For the text-containing cell, return its midpoint in [x, y] coordinate format. 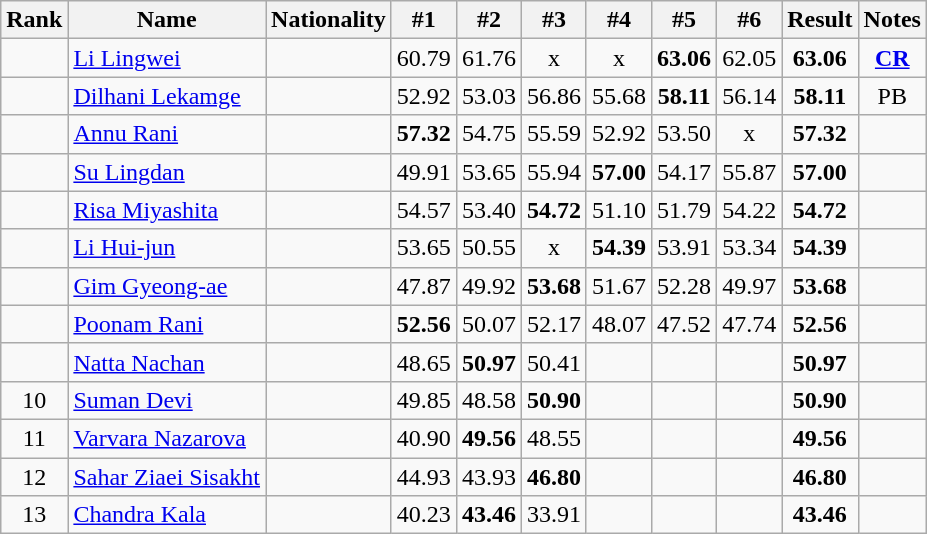
Varvara Nazarova [167, 438]
49.91 [424, 172]
52.17 [554, 324]
44.93 [424, 477]
40.23 [424, 515]
43.93 [488, 477]
54.17 [684, 172]
47.52 [684, 324]
Rank [34, 20]
47.87 [424, 286]
11 [34, 438]
50.07 [488, 324]
55.87 [750, 172]
51.67 [618, 286]
Result [820, 20]
49.97 [750, 286]
48.65 [424, 362]
#1 [424, 20]
47.74 [750, 324]
53.91 [684, 248]
48.55 [554, 438]
Su Lingdan [167, 172]
56.86 [554, 96]
Poonam Rani [167, 324]
Chandra Kala [167, 515]
53.50 [684, 134]
55.59 [554, 134]
#5 [684, 20]
60.79 [424, 58]
54.22 [750, 210]
10 [34, 400]
53.34 [750, 248]
Li Lingwei [167, 58]
33.91 [554, 515]
54.75 [488, 134]
Dilhani Lekamge [167, 96]
51.79 [684, 210]
55.94 [554, 172]
56.14 [750, 96]
49.92 [488, 286]
12 [34, 477]
Nationality [329, 20]
53.40 [488, 210]
Annu Rani [167, 134]
61.76 [488, 58]
40.90 [424, 438]
51.10 [618, 210]
#6 [750, 20]
Natta Nachan [167, 362]
48.58 [488, 400]
Gim Gyeong-ae [167, 286]
53.03 [488, 96]
48.07 [618, 324]
Risa Miyashita [167, 210]
Notes [892, 20]
13 [34, 515]
#3 [554, 20]
55.68 [618, 96]
54.57 [424, 210]
52.28 [684, 286]
#2 [488, 20]
#4 [618, 20]
Sahar Ziaei Sisakht [167, 477]
PB [892, 96]
62.05 [750, 58]
Li Hui-jun [167, 248]
50.41 [554, 362]
50.55 [488, 248]
49.85 [424, 400]
Name [167, 20]
Suman Devi [167, 400]
CR [892, 58]
